For the text-containing cell, return its midpoint in (x, y) coordinate format. 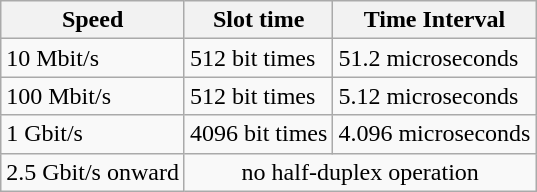
5.12 microseconds (434, 96)
4096 bit times (258, 134)
Time Interval (434, 20)
Slot time (258, 20)
100 Mbit/s (93, 96)
no half-duplex operation (360, 172)
51.2 microseconds (434, 58)
4.096 microseconds (434, 134)
1 Gbit/s (93, 134)
10 Mbit/s (93, 58)
2.5 Gbit/s onward (93, 172)
Speed (93, 20)
